For the text-containing cell, return its midpoint in [x, y] coordinate format. 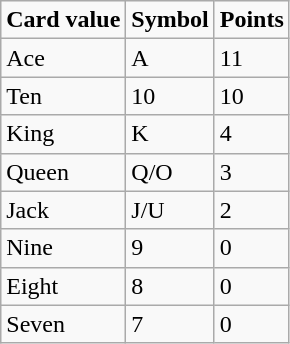
Symbol [170, 20]
7 [170, 324]
Seven [64, 324]
Eight [64, 286]
Jack [64, 210]
Card value [64, 20]
King [64, 134]
9 [170, 248]
Nine [64, 248]
8 [170, 286]
J/U [170, 210]
Q/O [170, 172]
Points [252, 20]
Queen [64, 172]
11 [252, 58]
3 [252, 172]
Ten [64, 96]
2 [252, 210]
A [170, 58]
Ace [64, 58]
4 [252, 134]
K [170, 134]
